Capture the cell that displays the provided text and extract its (x, y) central coordinate. 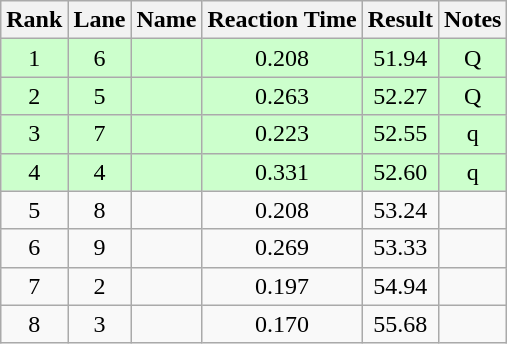
Reaction Time (282, 20)
55.68 (400, 324)
53.33 (400, 248)
54.94 (400, 286)
0.331 (282, 172)
53.24 (400, 210)
0.197 (282, 286)
0.269 (282, 248)
Rank (34, 20)
52.27 (400, 96)
Lane (100, 20)
Result (400, 20)
52.60 (400, 172)
0.263 (282, 96)
0.223 (282, 134)
9 (100, 248)
1 (34, 58)
0.170 (282, 324)
Notes (473, 20)
52.55 (400, 134)
Name (166, 20)
51.94 (400, 58)
